Output the (X, Y) coordinate of the center of the cell containing the given text.  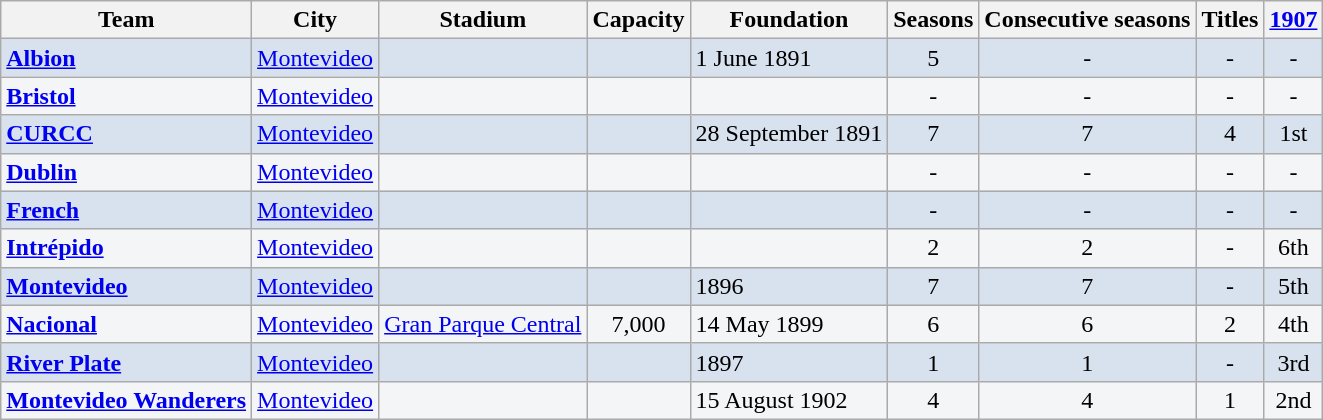
7,000 (638, 324)
Seasons (934, 20)
Consecutive seasons (1088, 20)
1907 (1294, 20)
15 August 1902 (789, 400)
Albion (126, 58)
City (316, 20)
1st (1294, 134)
5th (1294, 286)
Gran Parque Central (483, 324)
14 May 1899 (789, 324)
CURCC (126, 134)
River Plate (126, 362)
3rd (1294, 362)
Capacity (638, 20)
2nd (1294, 400)
1 June 1891 (789, 58)
Bristol (126, 96)
4th (1294, 324)
28 September 1891 (789, 134)
Team (126, 20)
Intrépido (126, 248)
1896 (789, 286)
5 (934, 58)
Nacional (126, 324)
Foundation (789, 20)
Dublin (126, 172)
Montevideo Wanderers (126, 400)
Titles (1230, 20)
French (126, 210)
6th (1294, 248)
1897 (789, 362)
Stadium (483, 20)
